Identify which cell holds the provided text, then report its (X, Y) central coordinate. 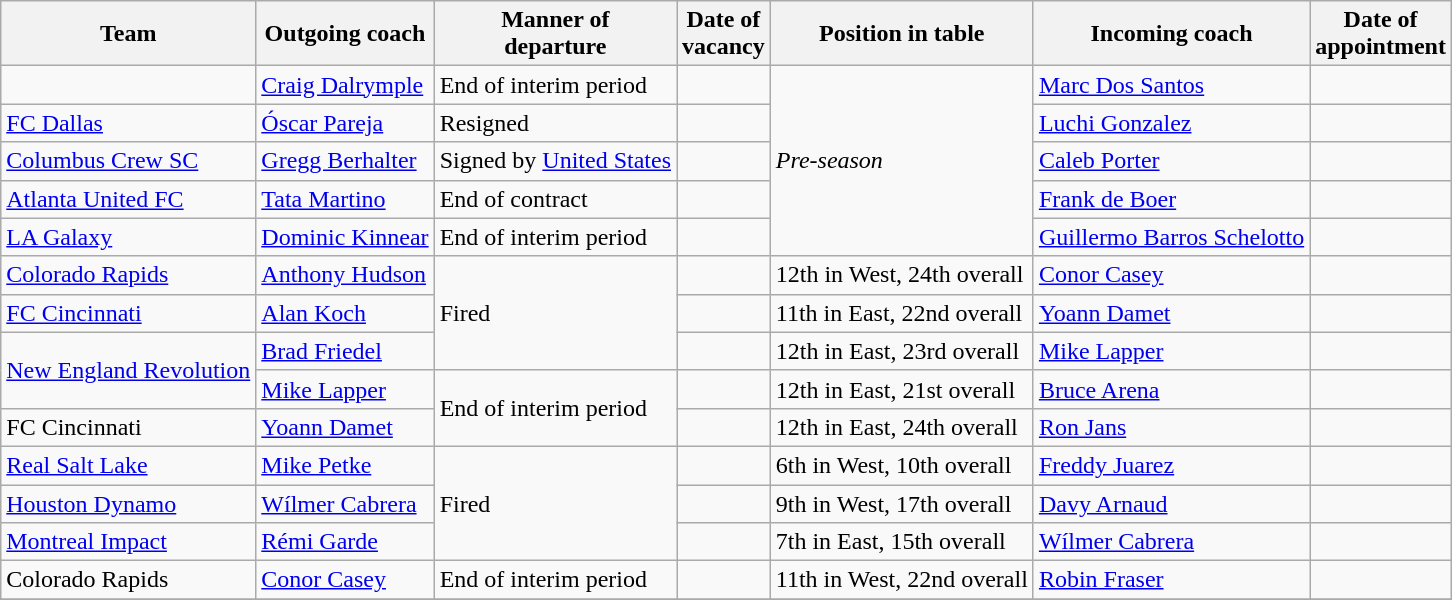
9th in West, 17th overall (902, 503)
Rémi Garde (345, 542)
12th in East, 21st overall (902, 389)
Pre-season (902, 161)
12th in East, 23rd overall (902, 351)
Freddy Juarez (1171, 465)
LA Galaxy (128, 237)
Resigned (555, 123)
Mike Petke (345, 465)
Position in table (902, 34)
Alan Koch (345, 313)
New England Revolution (128, 370)
Robin Fraser (1171, 580)
Real Salt Lake (128, 465)
Outgoing coach (345, 34)
11th in East, 22nd overall (902, 313)
Team (128, 34)
Incoming coach (1171, 34)
Gregg Berhalter (345, 161)
Caleb Porter (1171, 161)
Atlanta United FC (128, 199)
Marc Dos Santos (1171, 85)
Óscar Pareja (345, 123)
12th in West, 24th overall (902, 275)
FC Dallas (128, 123)
Anthony Hudson (345, 275)
Columbus Crew SC (128, 161)
Dominic Kinnear (345, 237)
7th in East, 15th overall (902, 542)
11th in West, 22nd overall (902, 580)
Montreal Impact (128, 542)
Signed by United States (555, 161)
Manner of departure (555, 34)
Brad Friedel (345, 351)
End of contract (555, 199)
Davy Arnaud (1171, 503)
Houston Dynamo (128, 503)
Tata Martino (345, 199)
Bruce Arena (1171, 389)
12th in East, 24th overall (902, 427)
6th in West, 10th overall (902, 465)
Ron Jans (1171, 427)
Date of vacancy (724, 34)
Frank de Boer (1171, 199)
Luchi Gonzalez (1171, 123)
Date of appointment (1381, 34)
Guillermo Barros Schelotto (1171, 237)
Craig Dalrymple (345, 85)
